Extract the [x, y] coordinate from the center of the cell holding the provided text.  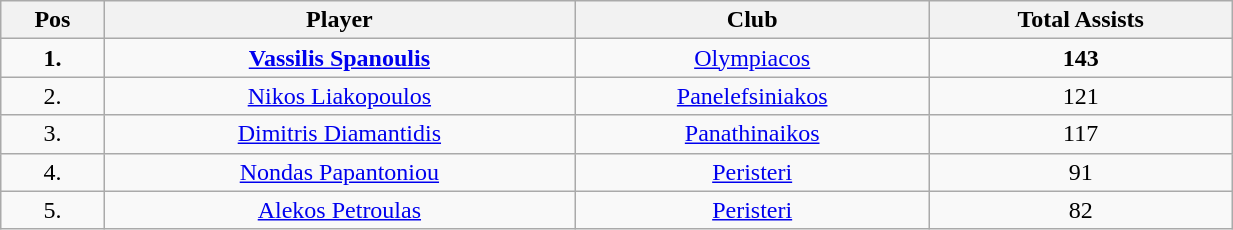
143 [1081, 58]
Player [340, 20]
Olympiacos [752, 58]
5. [52, 210]
3. [52, 134]
Panathinaikos [752, 134]
Total Assists [1081, 20]
91 [1081, 172]
Dimitris Diamantidis [340, 134]
Nondas Papantoniou [340, 172]
Vassilis Spanoulis [340, 58]
Panelefsiniakos [752, 96]
4. [52, 172]
Nikos Liakopoulos [340, 96]
Alekos Petroulas [340, 210]
82 [1081, 210]
1. [52, 58]
121 [1081, 96]
Pos [52, 20]
117 [1081, 134]
2. [52, 96]
Club [752, 20]
